Identify which cell holds the provided text, then report its (X, Y) central coordinate. 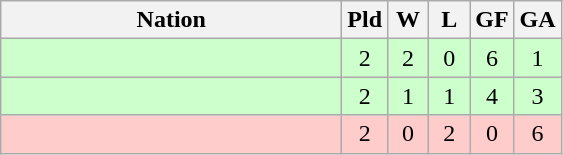
3 (538, 96)
GA (538, 20)
Nation (172, 20)
Pld (365, 20)
L (450, 20)
W (408, 20)
4 (492, 96)
GF (492, 20)
